Determine the (X, Y) coordinate at the center of the cell enclosing the given text.  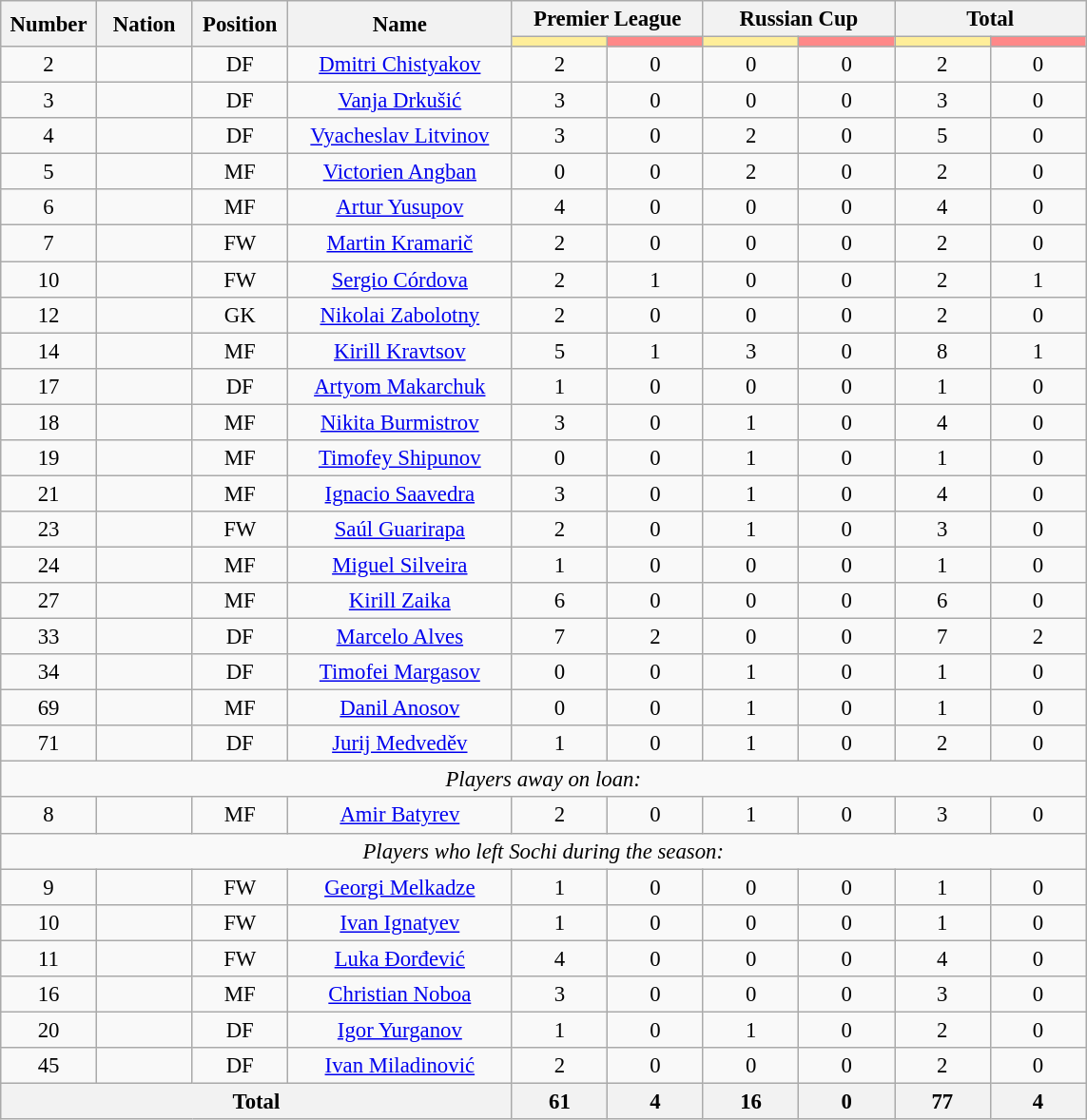
Luka Đorđević (400, 958)
27 (49, 601)
Position (240, 24)
Nation (145, 24)
77 (941, 1101)
34 (49, 672)
Victorien Angban (400, 172)
18 (49, 422)
Sergio Córdova (400, 280)
12 (49, 315)
Marcelo Alves (400, 637)
Kirill Kravtsov (400, 351)
Igor Yurganov (400, 1030)
20 (49, 1030)
Nikita Burmistrov (400, 422)
Premier League (607, 19)
45 (49, 1066)
Martin Kramarič (400, 243)
Timofei Margasov (400, 672)
21 (49, 493)
23 (49, 530)
Artyom Makarchuk (400, 386)
Ivan Miladinović (400, 1066)
Christian Noboa (400, 994)
Name (400, 24)
11 (49, 958)
Dmitri Chistyakov (400, 65)
Vyacheslav Litvinov (400, 136)
Players who left Sochi during the season: (544, 851)
Danil Anosov (400, 708)
71 (49, 743)
Timofey Shipunov (400, 458)
9 (49, 887)
Nikolai Zabolotny (400, 315)
Jurij Medveděv (400, 743)
Artur Yusupov (400, 208)
Saúl Guarirapa (400, 530)
Miguel Silveira (400, 565)
Ignacio Saavedra (400, 493)
14 (49, 351)
Georgi Melkadze (400, 887)
Amir Batyrev (400, 816)
Ivan Ignatyev (400, 922)
24 (49, 565)
Russian Cup (799, 19)
Vanja Drkušić (400, 101)
69 (49, 708)
33 (49, 637)
GK (240, 315)
Players away on loan: (544, 780)
61 (559, 1101)
17 (49, 386)
Number (49, 24)
Kirill Zaika (400, 601)
19 (49, 458)
